For the text-containing cell, return its midpoint in (x, y) coordinate format. 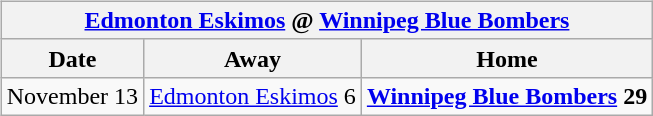
Edmonton Eskimos @ Winnipeg Blue Bombers (326, 20)
Date (72, 58)
Edmonton Eskimos 6 (253, 96)
Winnipeg Blue Bombers 29 (506, 96)
Away (253, 58)
November 13 (72, 96)
Home (506, 58)
